Output the [X, Y] coordinate of the center of the cell containing the given text.  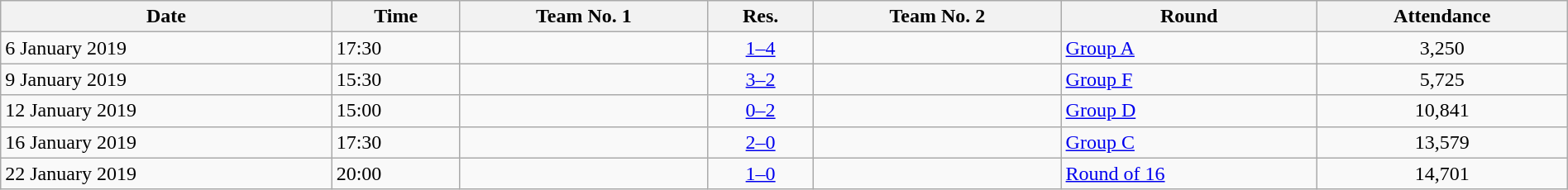
12 January 2019 [166, 111]
Res. [760, 17]
1–0 [760, 173]
Group A [1189, 48]
Date [166, 17]
20:00 [395, 173]
Group C [1189, 142]
14,701 [1442, 173]
6 January 2019 [166, 48]
Group D [1189, 111]
1–4 [760, 48]
15:30 [395, 79]
3–2 [760, 79]
Attendance [1442, 17]
5,725 [1442, 79]
13,579 [1442, 142]
16 January 2019 [166, 142]
Round [1189, 17]
Round of 16 [1189, 173]
15:00 [395, 111]
Time [395, 17]
9 January 2019 [166, 79]
Group F [1189, 79]
10,841 [1442, 111]
3,250 [1442, 48]
2–0 [760, 142]
0–2 [760, 111]
Team No. 2 [938, 17]
22 January 2019 [166, 173]
Team No. 1 [584, 17]
